Search for the cell housing the specified text and yield its (X, Y) center coordinate. 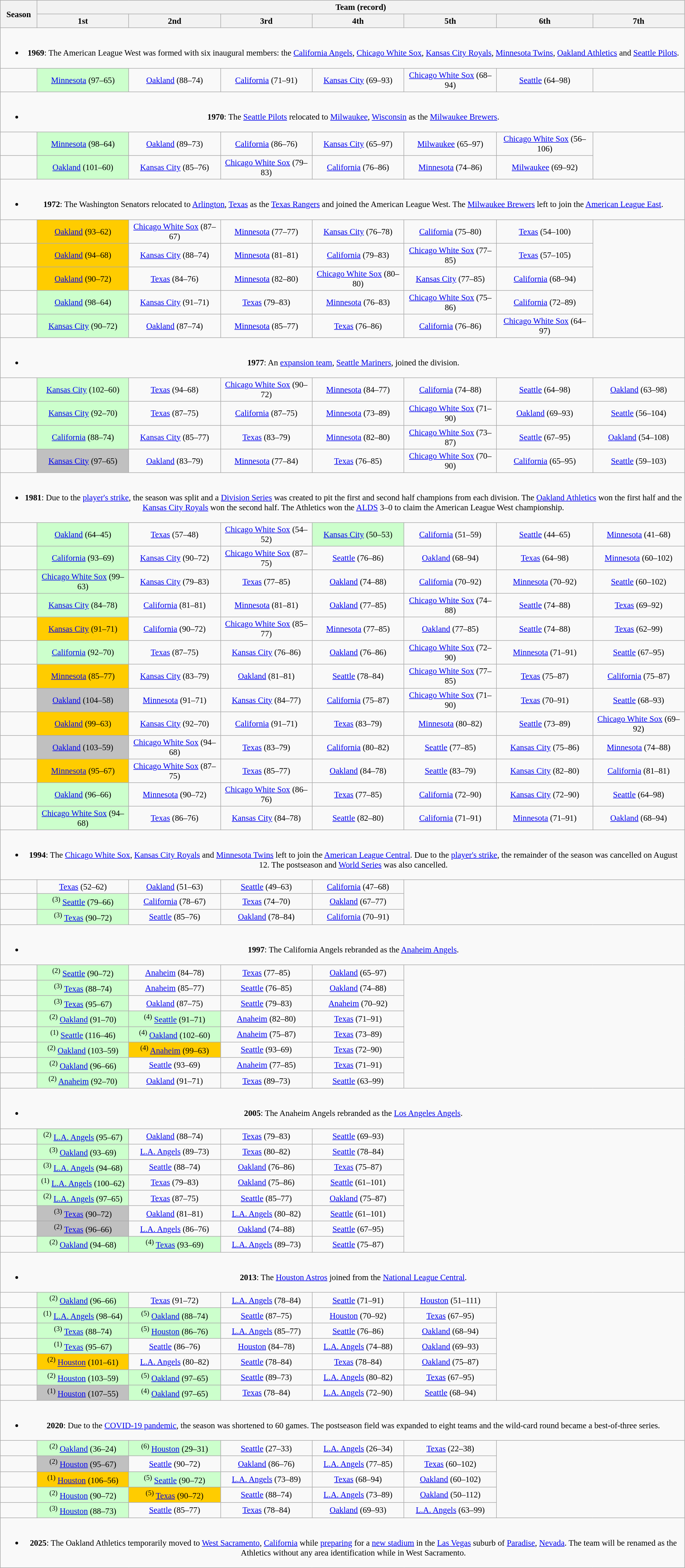
(2) Oakland (91–70) (83, 1019)
Oakland (91–71) (175, 1080)
Minnesota (74–86) (450, 168)
California (72–89) (545, 302)
Seattle (27–33) (266, 1448)
Chicago White Sox (79–83) (266, 168)
California (70–91) (358, 917)
Texas (69–92) (639, 606)
Texas (89–73) (266, 1080)
(2) Oakland (36–24) (83, 1448)
Minnesota (60–102) (639, 558)
5th (450, 21)
Chicago White Sox (72–90) (450, 653)
L.A. Angels (78–84) (266, 1300)
Minnesota (77–77) (266, 231)
Minnesota (80–82) (450, 723)
Seattle (68–94) (450, 1392)
6th (545, 21)
Texas (72–90) (358, 1050)
Oakland (99–63) (83, 723)
Seattle (71–91) (358, 1300)
Oakland (86–76) (266, 1464)
Texas (62–99) (639, 629)
California (88–74) (83, 437)
Anaheim (82–80) (266, 1019)
Kansas City (97–65) (83, 461)
Minnesota (74–88) (639, 747)
Minnesota (41–68) (639, 535)
Chicago White Sox (87–67) (175, 231)
Chicago White Sox (75–86) (450, 302)
1997: The California Angels rebranded as the Anaheim Angels. (342, 945)
Oakland (83–79) (175, 461)
Oakland (104–58) (83, 700)
Oakland (96–66) (83, 794)
Texas (84–76) (175, 279)
(5) Oakland (97–65) (175, 1377)
Minnesota (84–77) (358, 390)
(4) Seattle (91–71) (175, 1019)
1970: The Seattle Pilots relocated to Milwaukee, Wisconsin as the Milwaukee Brewers. (342, 112)
California (90–72) (175, 629)
Oakland (93–62) (83, 231)
Texas (76–86) (358, 326)
Kansas City (75–86) (545, 747)
Chicago White Sox (80–80) (358, 279)
4th (358, 21)
Houston (70–92) (358, 1316)
Texas (76–85) (358, 461)
Chicago White Sox (56–106) (545, 144)
Oakland (89–73) (175, 144)
(6) Houston (29–31) (175, 1448)
(4) Oakland (102–60) (175, 1034)
L.A. Angels (74–88) (358, 1346)
Minnesota (77–84) (266, 461)
Minnesota (97–65) (83, 80)
Oakland (63–98) (639, 390)
(3) Seattle (79–66) (83, 902)
Chicago White Sox (74–88) (450, 606)
Texas (57–48) (175, 535)
(2) Oakland (94–68) (83, 1244)
(4) Anaheim (99–63) (175, 1050)
Anaheim (85–77) (175, 988)
Seattle (44–65) (545, 535)
California (65–95) (545, 461)
(3) L.A. Angels (94–68) (83, 1167)
Seattle (73–89) (545, 723)
2nd (175, 21)
Chicago White Sox (85–77) (266, 629)
L.A. Angels (63–99) (450, 1510)
Chicago White Sox (54–52) (266, 535)
Kansas City (84–77) (266, 700)
Kansas City (69–93) (358, 80)
(3) Oakland (93–69) (83, 1152)
L.A. Angels (86–76) (175, 1229)
1977: An expansion team, Seattle Mariners, joined the division. (342, 358)
Minnesota (70–92) (545, 582)
California (93–69) (83, 558)
Oakland (64–45) (83, 535)
L.A. Angels (77–85) (358, 1464)
Texas (70–91) (545, 700)
(5) Seattle (90–72) (175, 1479)
(2) Anaheim (92–70) (83, 1080)
Kansas City (65–97) (358, 144)
Milwaukee (65–97) (450, 144)
Kansas City (85–77) (175, 437)
California (75–80) (450, 231)
Seattle (90–72) (175, 1464)
Seattle (59–103) (639, 461)
(5) Oakland (88–74) (175, 1316)
Oakland (87–74) (175, 326)
Anaheim (77–85) (266, 1065)
Oakland (101–60) (83, 168)
(1) Texas (95–67) (83, 1346)
Oakland (67–77) (358, 902)
Texas (22–38) (450, 1448)
California (47–68) (358, 887)
2005: The Anaheim Angels rebranded as the Los Angeles Angels. (342, 1109)
Chicago White Sox (70–90) (450, 461)
Houston (51–111) (450, 1300)
(2) Houston (90–72) (83, 1494)
Anaheim (75–87) (266, 1034)
Seattle (68–93) (639, 700)
Chicago White Sox (90–72) (266, 390)
California (51–59) (450, 535)
California (68–94) (545, 279)
(3) Houston (88–73) (83, 1510)
1st (83, 21)
Texas (94–68) (175, 390)
3rd (266, 21)
Milwaukee (69–92) (545, 168)
Chicago White Sox (73–87) (450, 437)
L.A. Angels (85–77) (266, 1331)
Anaheim (70–92) (358, 1003)
Chicago White Sox (64–97) (545, 326)
Texas (91–72) (175, 1300)
Kansas City (77–85) (450, 279)
(2) Houston (101–61) (83, 1362)
(1) Houston (106–56) (83, 1479)
Texas (85–77) (266, 771)
California (92–70) (83, 653)
California (78–67) (175, 902)
(1) L.A. Angels (100–62) (83, 1182)
Texas (74–70) (266, 902)
(4) Texas (93–69) (175, 1244)
California (80–82) (358, 747)
Oakland (50–112) (450, 1494)
Kansas City (50–53) (358, 535)
L.A. Angels (72–90) (358, 1392)
Oakland (51–63) (175, 887)
Texas (54–100) (545, 231)
Seattle (77–85) (450, 747)
California (70–92) (450, 582)
Oakland (65–97) (358, 973)
California (86–76) (266, 144)
Oakland (60–102) (450, 1479)
Seattle (87–75) (266, 1316)
Seattle (56–104) (639, 413)
(2) L.A. Angels (95–67) (83, 1136)
California (74–88) (450, 390)
Texas (73–89) (358, 1034)
Texas (60–102) (450, 1464)
Seattle (86–76) (175, 1346)
(2) Houston (95–67) (83, 1464)
Seattle (76–85) (266, 988)
Kansas City (85–76) (175, 168)
Oakland (84–78) (358, 771)
Kansas City (76–78) (358, 231)
California (72–90) (450, 794)
Chicago White Sox (69–92) (639, 723)
Texas (68–94) (358, 1479)
Seattle (82–80) (358, 818)
L.A. Angels (26–34) (358, 1448)
(2) Seattle (90–72) (83, 973)
Kansas City (72–90) (545, 794)
Minnesota (95–67) (83, 771)
Kansas City (88–74) (175, 255)
Team (record) (360, 7)
Oakland (90–72) (83, 279)
California (79–83) (358, 255)
(5) Texas (90–72) (175, 1494)
Kansas City (102–60) (83, 390)
Texas (80–82) (266, 1152)
2013: The Houston Astros joined from the National League Central. (342, 1272)
Minnesota (91–71) (175, 700)
Seattle (49–63) (266, 887)
Texas (86–76) (175, 818)
Chicago White Sox (86–76) (266, 794)
Seattle (89–73) (266, 1377)
Minnesota (77–85) (358, 629)
Minnesota (90–72) (175, 794)
Seattle (85–76) (175, 917)
Kansas City (79–83) (175, 582)
Oakland (87–75) (175, 1003)
Season (19, 14)
Oakland (78–84) (266, 917)
Texas (52–62) (83, 887)
Anaheim (84–78) (175, 973)
(1) Houston (107–55) (83, 1392)
(3) Texas (95–67) (83, 1003)
Seattle (60–102) (639, 582)
Seattle (83–79) (450, 771)
California (87–75) (266, 413)
(2) Texas (96–66) (83, 1229)
(2) Oakland (103–59) (83, 1050)
Kansas City (76–86) (266, 653)
Seattle (63–99) (358, 1080)
(2) L.A. Angels (97–65) (83, 1198)
Oakland (75–86) (266, 1182)
Houston (84–78) (266, 1346)
Minnesota (76–83) (358, 302)
Texas (64–98) (545, 558)
Oakland (54–108) (639, 437)
Chicago White Sox (99–63) (83, 582)
Oakland (94–68) (83, 255)
Kansas City (83–79) (175, 677)
Texas (57–105) (545, 255)
Kansas City (82–80) (545, 771)
Minnesota (98–64) (83, 144)
Seattle (75–87) (358, 1244)
(1) L.A. Angels (98–64) (83, 1316)
(4) Oakland (97–65) (175, 1392)
Seattle (79–83) (266, 1003)
California (91–71) (266, 723)
Minnesota (73–89) (358, 413)
Seattle (69–93) (358, 1136)
(2) Houston (103–59) (83, 1377)
7th (639, 21)
Oakland (98–64) (83, 302)
Oakland (103–59) (83, 747)
(5) Houston (86–76) (175, 1331)
Chicago White Sox (68–94) (450, 80)
(1) Seattle (116–46) (83, 1034)
